Identify which cell holds the provided text, then report its (x, y) central coordinate. 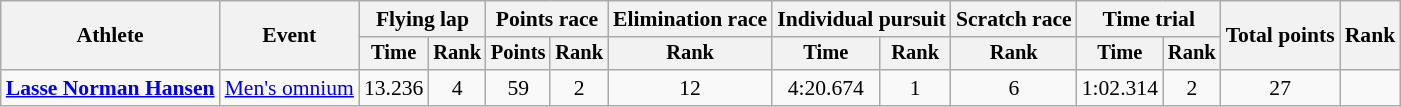
Lasse Norman Hansen (110, 88)
12 (690, 88)
Scratch race (1014, 19)
Men's omnium (290, 88)
Points race (547, 19)
27 (1280, 88)
4:20.674 (826, 88)
Individual pursuit (862, 19)
1:02.314 (1120, 88)
1 (915, 88)
6 (1014, 88)
59 (518, 88)
Athlete (110, 36)
Time trial (1149, 19)
Total points (1280, 36)
13.236 (394, 88)
Event (290, 36)
Elimination race (690, 19)
Points (518, 54)
4 (457, 88)
Flying lap (422, 19)
